Identify which cell holds the provided text, then report its (X, Y) central coordinate. 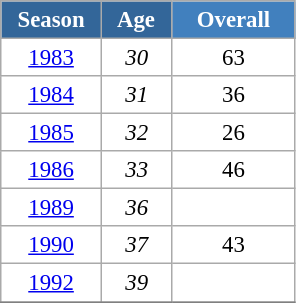
37 (136, 245)
1983 (52, 58)
30 (136, 58)
1992 (52, 283)
Age (136, 20)
33 (136, 170)
32 (136, 133)
Overall (234, 20)
1985 (52, 133)
Season (52, 20)
1989 (52, 208)
1984 (52, 95)
39 (136, 283)
1990 (52, 245)
26 (234, 133)
43 (234, 245)
46 (234, 170)
31 (136, 95)
63 (234, 58)
1986 (52, 170)
